Pinpoint the cell where the given text exists, returning its (X, Y) midpoint coordinate. 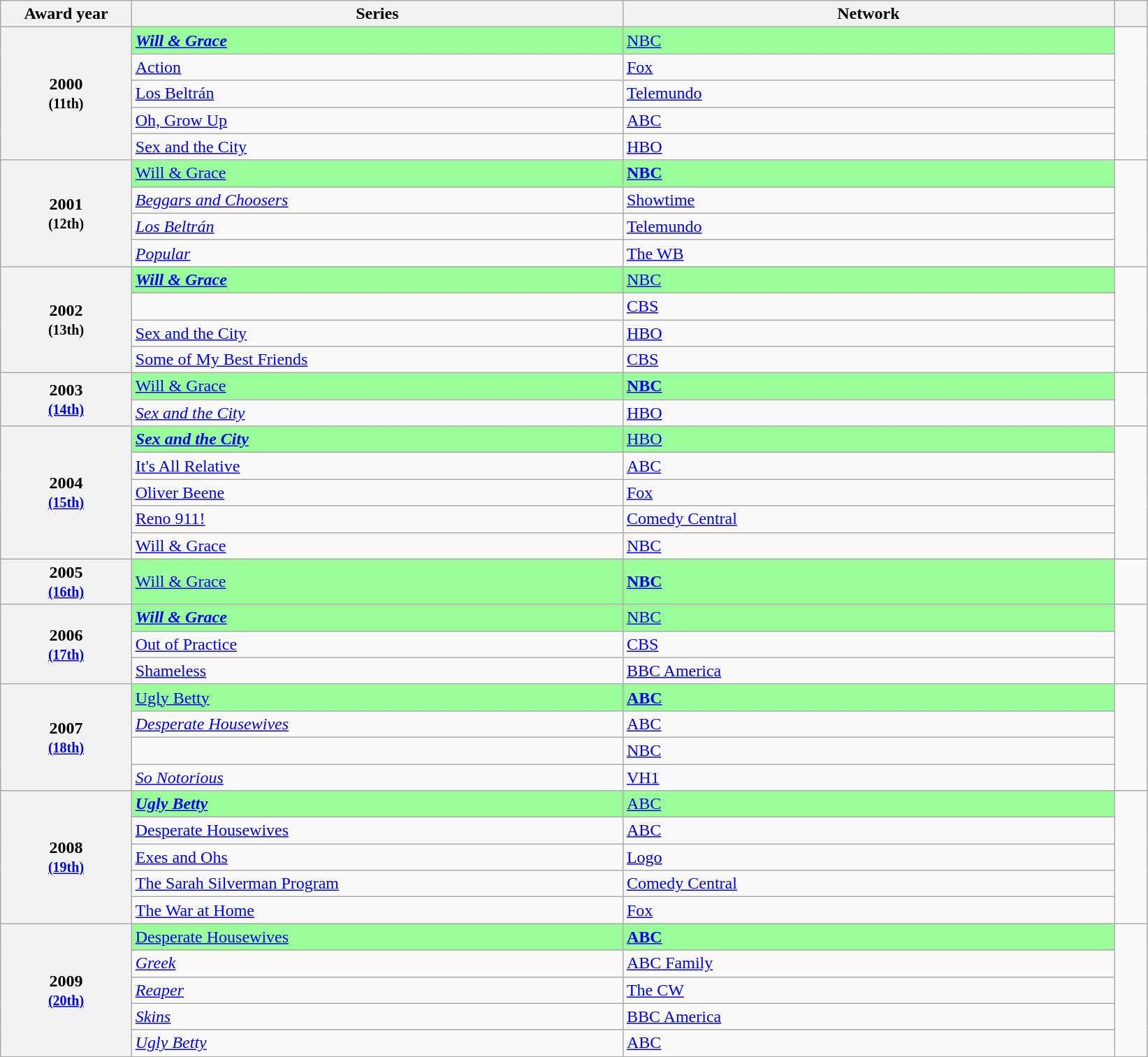
Some of My Best Friends (377, 360)
Showtime (868, 200)
ABC Family (868, 963)
VH1 (868, 778)
It's All Relative (377, 466)
Award year (66, 14)
Shameless (377, 671)
Network (868, 14)
Reaper (377, 990)
Exes and Ohs (377, 857)
Popular (377, 253)
The Sarah Silverman Program (377, 884)
2007(18th) (66, 737)
Reno 911! (377, 519)
2003(14th) (66, 400)
The War at Home (377, 910)
Oliver Beene (377, 493)
So Notorious (377, 778)
2009(20th) (66, 990)
2006(17th) (66, 644)
2005(16th) (66, 581)
Skins (377, 1016)
The CW (868, 990)
Beggars and Choosers (377, 200)
Out of Practice (377, 644)
2002(13th) (66, 319)
Greek (377, 963)
Action (377, 67)
Series (377, 14)
2008(19th) (66, 857)
Oh, Grow Up (377, 120)
2001(12th) (66, 213)
2004(15th) (66, 493)
Logo (868, 857)
2000(11th) (66, 94)
The WB (868, 253)
